Provide the (X, Y) coordinate of the cell's center where the given text is located.  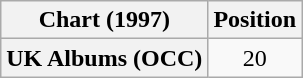
Chart (1997) (104, 20)
20 (255, 58)
UK Albums (OCC) (104, 58)
Position (255, 20)
